Output the (x, y) coordinate of the center of the cell containing the given text.  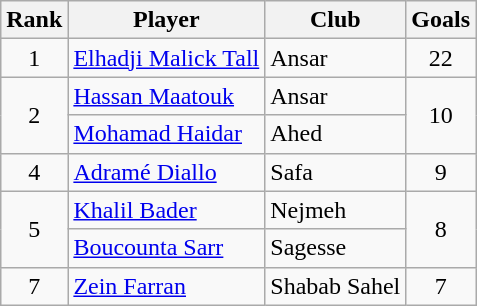
1 (34, 58)
Goals (441, 20)
4 (34, 172)
Shabab Sahel (336, 286)
Ahed (336, 134)
Khalil Bader (166, 210)
Sagesse (336, 248)
22 (441, 58)
Club (336, 20)
2 (34, 115)
Player (166, 20)
Hassan Maatouk (166, 96)
Nejmeh (336, 210)
8 (441, 229)
Zein Farran (166, 286)
Rank (34, 20)
Mohamad Haidar (166, 134)
Adramé Diallo (166, 172)
Safa (336, 172)
10 (441, 115)
Boucounta Sarr (166, 248)
9 (441, 172)
Elhadji Malick Tall (166, 58)
5 (34, 229)
